For the text-containing cell, return its midpoint in (x, y) coordinate format. 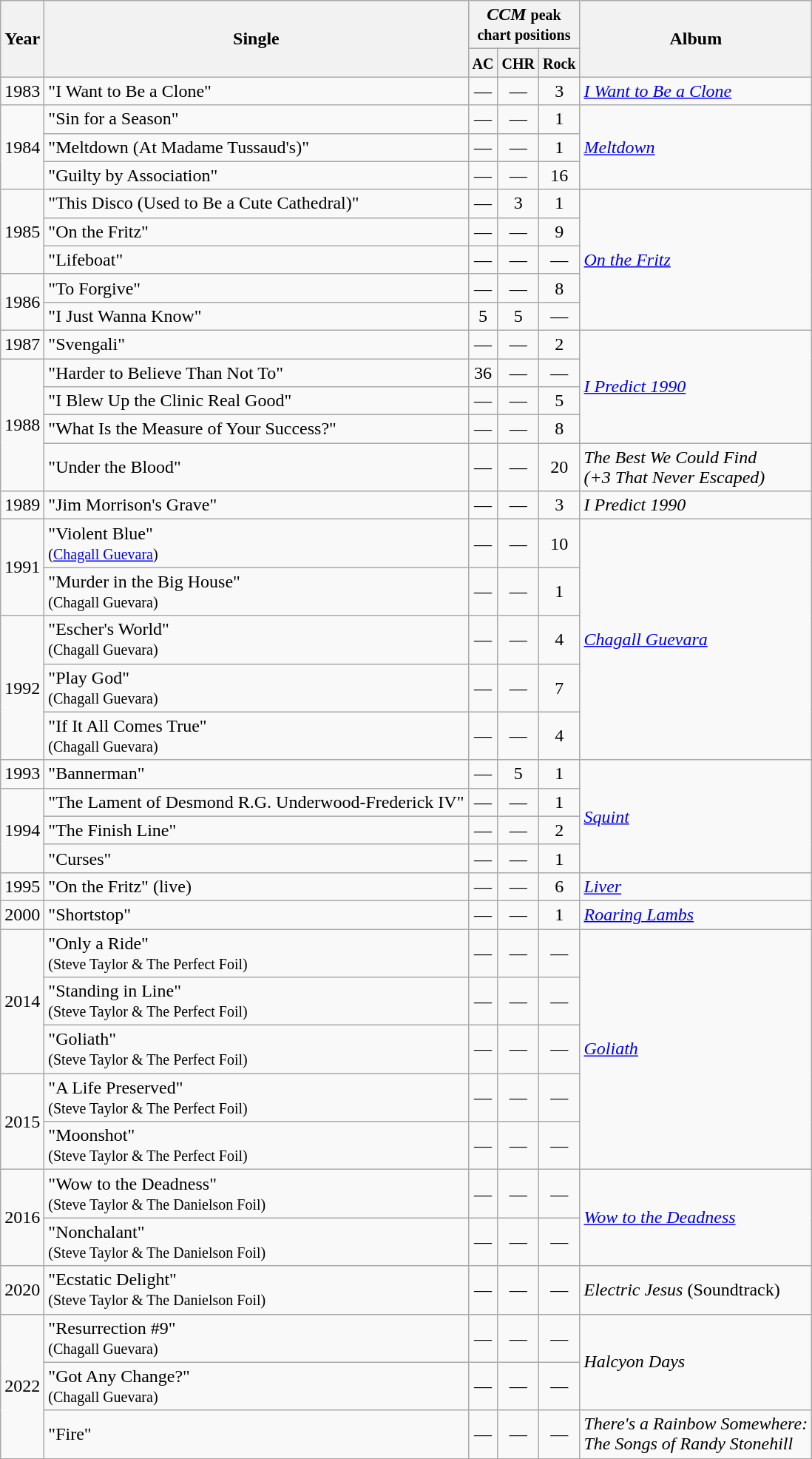
"Ecstatic Delight"(Steve Taylor & The Danielson Foil) (256, 1290)
2000 (22, 914)
7 (559, 688)
"Goliath"(Steve Taylor & The Perfect Foil) (256, 1049)
CCM peak chart positions (524, 25)
"Bannerman" (256, 774)
The Best We Could Find(+3 That Never Escaped) (696, 468)
"Harder to Believe Than Not To" (256, 372)
1988 (22, 425)
"Got Any Change?"(Chagall Guevara) (256, 1386)
36 (483, 372)
1992 (22, 688)
Roaring Lambs (696, 914)
"A Life Preserved"(Steve Taylor & The Perfect Foil) (256, 1098)
9 (559, 232)
I Want to Be a Clone (696, 91)
"Curses" (256, 858)
"Only a Ride"(Steve Taylor & The Perfect Foil) (256, 953)
1985 (22, 232)
"Nonchalant"(Steve Taylor & The Danielson Foil) (256, 1241)
6 (559, 886)
"Wow to the Deadness"(Steve Taylor & The Danielson Foil) (256, 1194)
2015 (22, 1122)
1993 (22, 774)
2016 (22, 1218)
"Resurrection #9"(Chagall Guevara) (256, 1338)
1986 (22, 302)
"Lifeboat" (256, 260)
2022 (22, 1386)
"Svengali" (256, 344)
Rock (559, 63)
"Meltdown (At Madame Tussaud's)" (256, 147)
AC (483, 63)
1994 (22, 830)
"The Finish Line" (256, 830)
Album (696, 38)
Squint (696, 816)
20 (559, 468)
2014 (22, 1002)
"Violent Blue"(Chagall Guevara) (256, 543)
"Escher's World"(Chagall Guevara) (256, 639)
Wow to the Deadness (696, 1218)
"Moonshot"(Steve Taylor & The Perfect Foil) (256, 1145)
Single (256, 38)
"To Forgive" (256, 288)
"Murder in the Big House"(Chagall Guevara) (256, 592)
Meltdown (696, 147)
On the Fritz (696, 260)
"I Just Wanna Know" (256, 316)
"I Blew Up the Clinic Real Good" (256, 401)
1995 (22, 886)
CHR (518, 63)
Goliath (696, 1049)
"Guilty by Association" (256, 175)
"On the Fritz" (256, 232)
"On the Fritz" (live) (256, 886)
"If It All Comes True"(Chagall Guevara) (256, 735)
"I Want to Be a Clone" (256, 91)
"What Is the Measure of Your Success?" (256, 429)
Year (22, 38)
"Sin for a Season" (256, 119)
Liver (696, 886)
1984 (22, 147)
Chagall Guevara (696, 639)
16 (559, 175)
1983 (22, 91)
1991 (22, 567)
"Jim Morrison's Grave" (256, 505)
"Play God"(Chagall Guevara) (256, 688)
Halcyon Days (696, 1362)
"Shortstop" (256, 914)
"Fire" (256, 1434)
"Standing in Line"(Steve Taylor & The Perfect Foil) (256, 1002)
There's a Rainbow Somewhere:The Songs of Randy Stonehill (696, 1434)
"This Disco (Used to Be a Cute Cathedral)" (256, 203)
"The Lament of Desmond R.G. Underwood-Frederick IV" (256, 802)
10 (559, 543)
"Under the Blood" (256, 468)
Electric Jesus (Soundtrack) (696, 1290)
1987 (22, 344)
2020 (22, 1290)
1989 (22, 505)
